Extract the (x, y) coordinate from the center of the cell holding the provided text.  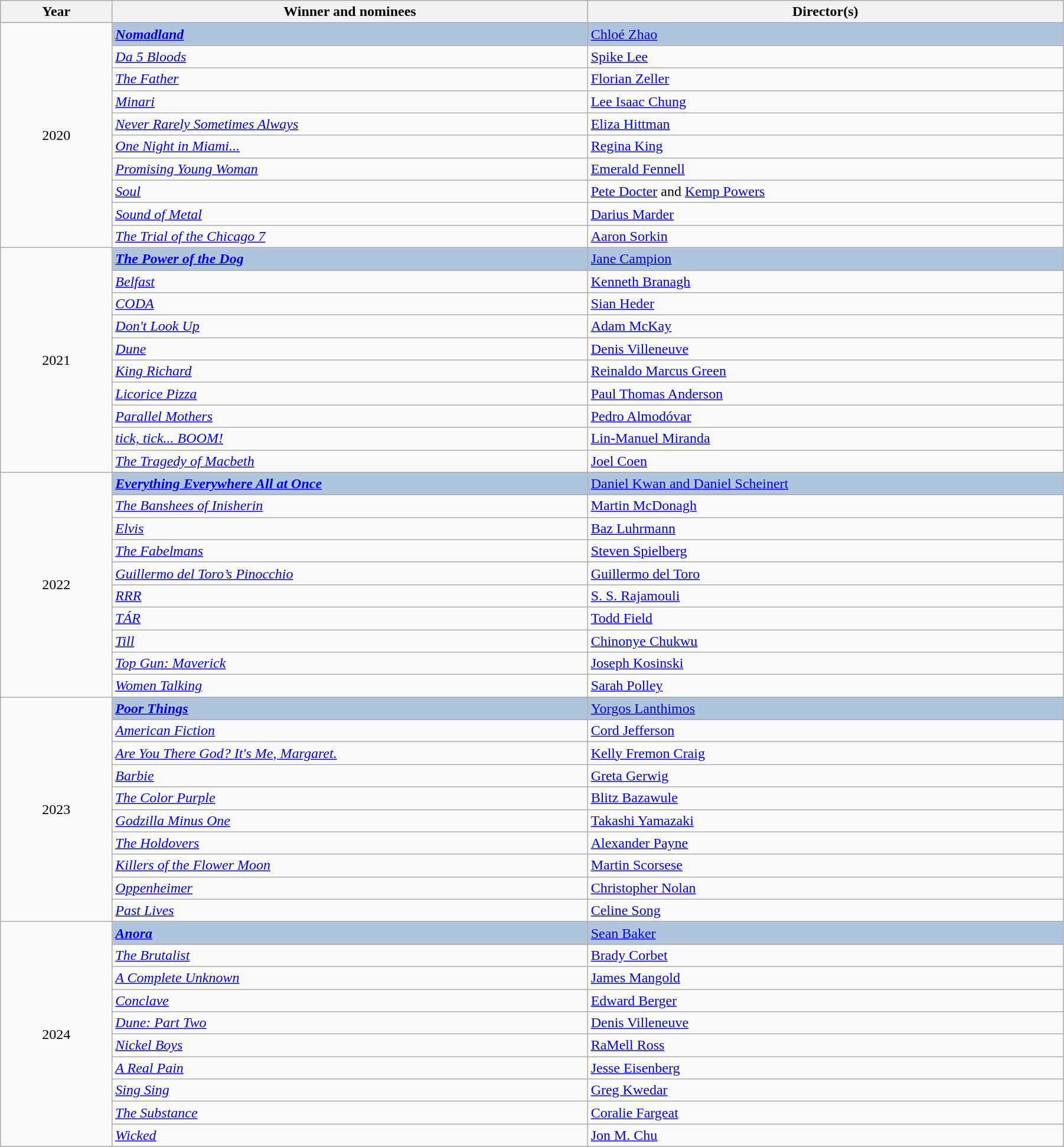
Sing Sing (350, 1090)
Baz Luhrmann (825, 528)
2022 (57, 584)
Top Gun: Maverick (350, 664)
Killers of the Flower Moon (350, 865)
The Holdovers (350, 843)
Elvis (350, 528)
Spike Lee (825, 57)
Lin-Manuel Miranda (825, 439)
One Night in Miami... (350, 146)
Takashi Yamazaki (825, 821)
Anora (350, 933)
Regina King (825, 146)
Sean Baker (825, 933)
Till (350, 641)
Everything Everywhere All at Once (350, 483)
Past Lives (350, 910)
Lee Isaac Chung (825, 102)
Edward Berger (825, 1001)
Alexander Payne (825, 843)
Kenneth Branagh (825, 282)
Sian Heder (825, 304)
Chloé Zhao (825, 34)
Chinonye Chukwu (825, 641)
Steven Spielberg (825, 551)
A Real Pain (350, 1068)
Winner and nominees (350, 12)
Barbie (350, 776)
Parallel Mothers (350, 416)
Yorgos Lanthimos (825, 708)
Guillermo del Toro (825, 573)
The Tragedy of Macbeth (350, 461)
S. S. Rajamouli (825, 596)
Joseph Kosinski (825, 664)
Dune (350, 349)
Director(s) (825, 12)
Cord Jefferson (825, 731)
Martin Scorsese (825, 865)
Paul Thomas Anderson (825, 394)
Guillermo del Toro’s Pinocchio (350, 573)
Don't Look Up (350, 326)
2021 (57, 360)
Godzilla Minus One (350, 821)
Brady Corbet (825, 955)
Todd Field (825, 618)
Promising Young Woman (350, 169)
Darius Marder (825, 214)
The Trial of the Chicago 7 (350, 236)
Coralie Fargeat (825, 1113)
Aaron Sorkin (825, 236)
Eliza Hittman (825, 124)
Kelly Fremon Craig (825, 753)
Blitz Bazawule (825, 798)
Nickel Boys (350, 1045)
Never Rarely Sometimes Always (350, 124)
Sarah Polley (825, 686)
Jon M. Chu (825, 1135)
RaMell Ross (825, 1045)
Licorice Pizza (350, 394)
Women Talking (350, 686)
American Fiction (350, 731)
The Fabelmans (350, 551)
RRR (350, 596)
The Brutalist (350, 955)
Wicked (350, 1135)
Joel Coen (825, 461)
2020 (57, 136)
Belfast (350, 282)
Da 5 Bloods (350, 57)
Adam McKay (825, 326)
Greta Gerwig (825, 776)
Jesse Eisenberg (825, 1068)
A Complete Unknown (350, 978)
Reinaldo Marcus Green (825, 371)
Soul (350, 191)
CODA (350, 304)
Minari (350, 102)
Martin McDonagh (825, 506)
King Richard (350, 371)
Florian Zeller (825, 79)
The Color Purple (350, 798)
The Father (350, 79)
Nomadland (350, 34)
Are You There God? It's Me, Margaret. (350, 753)
Emerald Fennell (825, 169)
Pete Docter and Kemp Powers (825, 191)
Sound of Metal (350, 214)
Dune: Part Two (350, 1023)
The Banshees of Inisherin (350, 506)
Greg Kwedar (825, 1090)
TÁR (350, 618)
Jane Campion (825, 259)
Pedro Almodóvar (825, 416)
James Mangold (825, 978)
2024 (57, 1034)
tick, tick... BOOM! (350, 439)
The Substance (350, 1113)
Celine Song (825, 910)
Christopher Nolan (825, 888)
Oppenheimer (350, 888)
Daniel Kwan and Daniel Scheinert (825, 483)
The Power of the Dog (350, 259)
2023 (57, 810)
Poor Things (350, 708)
Year (57, 12)
Conclave (350, 1001)
